Identify which cell holds the provided text, then report its (x, y) central coordinate. 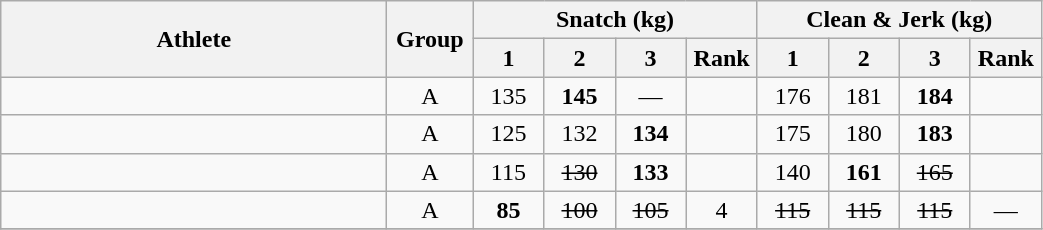
133 (650, 172)
Snatch (kg) (615, 20)
161 (864, 172)
135 (508, 96)
183 (934, 134)
145 (580, 96)
Athlete (194, 39)
105 (650, 210)
100 (580, 210)
125 (508, 134)
132 (580, 134)
85 (508, 210)
4 (722, 210)
176 (792, 96)
181 (864, 96)
175 (792, 134)
180 (864, 134)
Clean & Jerk (kg) (899, 20)
140 (792, 172)
165 (934, 172)
Group (430, 39)
130 (580, 172)
134 (650, 134)
184 (934, 96)
